Return [x, y] of the center of cell containing provided text 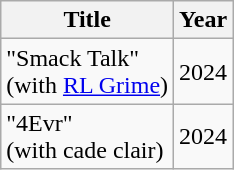
"4Evr"(with cade clair) [88, 136]
Title [88, 20]
Year [204, 20]
"Smack Talk"(with RL Grime) [88, 72]
